Extract the (x, y) coordinate from the center of the cell holding the provided text.  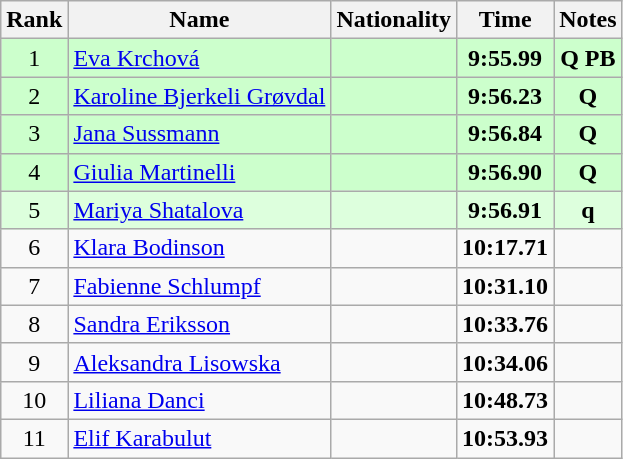
10:31.10 (506, 286)
6 (34, 248)
9:56.91 (506, 210)
4 (34, 172)
10:34.06 (506, 362)
Q PB (588, 58)
Liliana Danci (200, 400)
Time (506, 20)
10:53.93 (506, 438)
10:33.76 (506, 324)
Elif Karabulut (200, 438)
5 (34, 210)
Klara Bodinson (200, 248)
7 (34, 286)
10:48.73 (506, 400)
9:55.99 (506, 58)
Aleksandra Lisowska (200, 362)
11 (34, 438)
10:17.71 (506, 248)
Mariya Shatalova (200, 210)
Jana Sussmann (200, 134)
8 (34, 324)
9:56.84 (506, 134)
Notes (588, 20)
Eva Krchová (200, 58)
9:56.23 (506, 96)
2 (34, 96)
1 (34, 58)
q (588, 210)
Karoline Bjerkeli Grøvdal (200, 96)
3 (34, 134)
Name (200, 20)
Rank (34, 20)
Fabienne Schlumpf (200, 286)
Giulia Martinelli (200, 172)
9:56.90 (506, 172)
Sandra Eriksson (200, 324)
Nationality (394, 20)
9 (34, 362)
10 (34, 400)
